Scan for the cell matching the given text and deliver its [X, Y] coordinate at center. 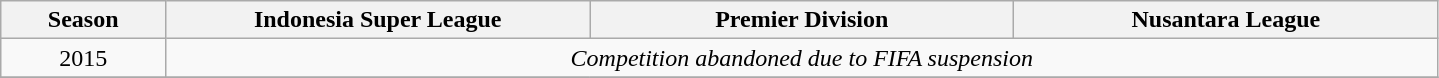
2015 [84, 58]
Season [84, 20]
Nusantara League [1226, 20]
Indonesia Super League [378, 20]
Competition abandoned due to FIFA suspension [802, 58]
Premier Division [802, 20]
